For the text-containing cell, return its midpoint in (x, y) coordinate format. 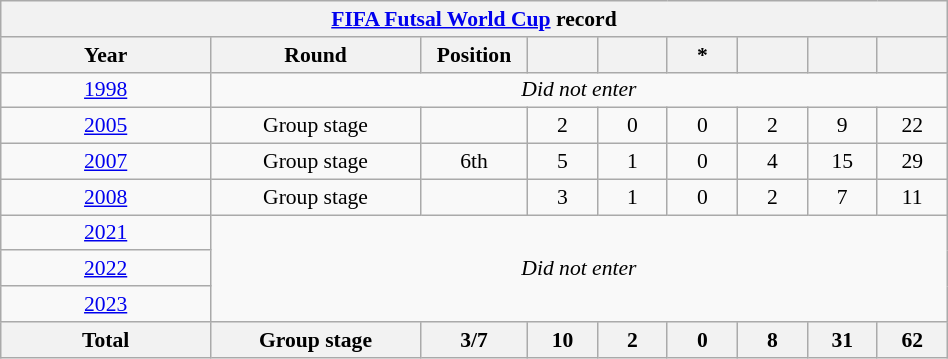
6th (474, 162)
* (702, 55)
FIFA Futsal World Cup record (474, 19)
2007 (106, 162)
Year (106, 55)
2008 (106, 197)
Total (106, 340)
2022 (106, 269)
1998 (106, 90)
3 (563, 197)
5 (563, 162)
2005 (106, 126)
62 (912, 340)
31 (842, 340)
22 (912, 126)
8 (772, 340)
7 (842, 197)
3/7 (474, 340)
9 (842, 126)
2023 (106, 304)
Position (474, 55)
29 (912, 162)
2021 (106, 233)
Round (316, 55)
10 (563, 340)
11 (912, 197)
4 (772, 162)
15 (842, 162)
